Pinpoint the cell where the given text exists, returning its [x, y] midpoint coordinate. 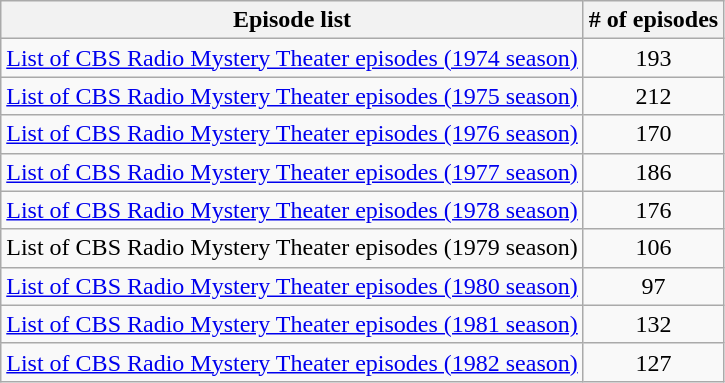
# of episodes [653, 20]
193 [653, 58]
List of CBS Radio Mystery Theater episodes (1979 season) [292, 248]
List of CBS Radio Mystery Theater episodes (1977 season) [292, 172]
List of CBS Radio Mystery Theater episodes (1980 season) [292, 286]
97 [653, 286]
132 [653, 324]
212 [653, 96]
List of CBS Radio Mystery Theater episodes (1982 season) [292, 362]
List of CBS Radio Mystery Theater episodes (1976 season) [292, 134]
176 [653, 210]
List of CBS Radio Mystery Theater episodes (1978 season) [292, 210]
170 [653, 134]
127 [653, 362]
Episode list [292, 20]
106 [653, 248]
List of CBS Radio Mystery Theater episodes (1975 season) [292, 96]
List of CBS Radio Mystery Theater episodes (1974 season) [292, 58]
List of CBS Radio Mystery Theater episodes (1981 season) [292, 324]
186 [653, 172]
